From the cell containing the given text, extract its center point as [X, Y] coordinate. 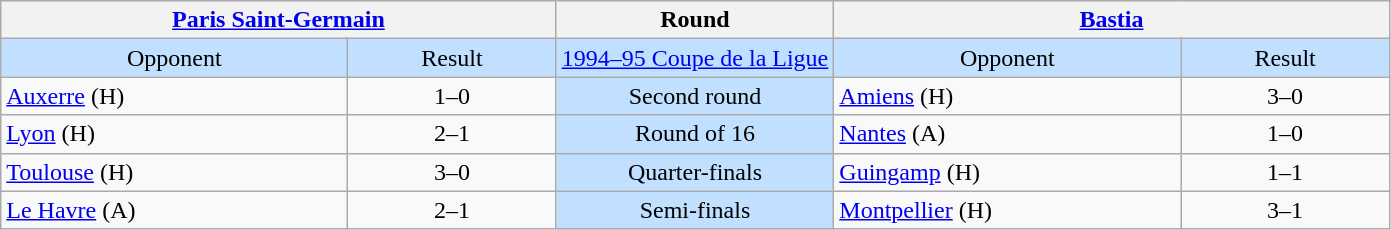
Amiens (H) [1008, 96]
3–1 [1285, 210]
Nantes (A) [1008, 134]
Round of 16 [695, 134]
Paris Saint-Germain [278, 20]
Bastia [1112, 20]
Quarter-finals [695, 172]
Second round [695, 96]
Semi-finals [695, 210]
Round [695, 20]
1994–95 Coupe de la Ligue [695, 58]
Lyon (H) [174, 134]
1–1 [1285, 172]
Le Havre (A) [174, 210]
Toulouse (H) [174, 172]
Guingamp (H) [1008, 172]
Auxerre (H) [174, 96]
Montpellier (H) [1008, 210]
